Search for the cell housing the specified text and yield its [x, y] center coordinate. 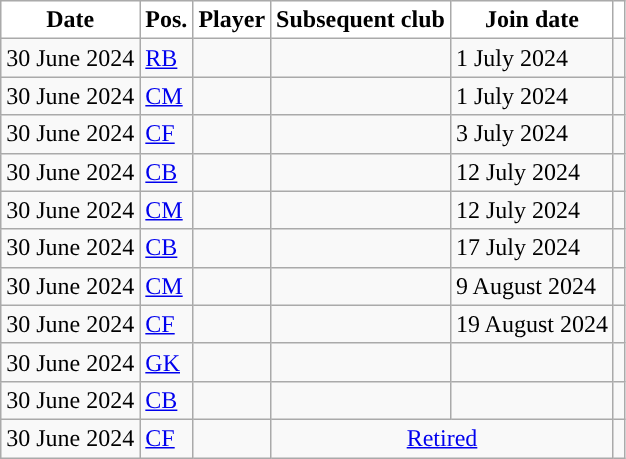
19 August 2024 [532, 324]
Retired [442, 438]
9 August 2024 [532, 286]
17 July 2024 [532, 248]
Player [232, 20]
3 July 2024 [532, 134]
GK [166, 362]
Join date [532, 20]
Date [70, 20]
Subsequent club [361, 20]
Pos. [166, 20]
RB [166, 58]
